Find where the given text appears and provide that cell's center as (x, y) coordinate. 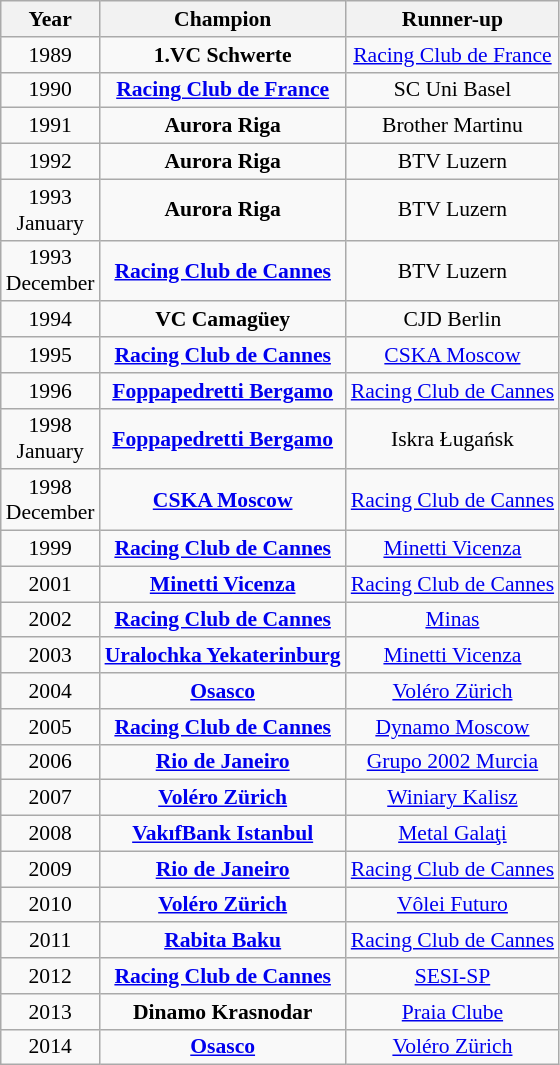
Champion (223, 19)
2004 (50, 691)
2012 (50, 976)
1999 (50, 549)
2007 (50, 798)
VakıfBank Istanbul (223, 834)
1996 (50, 391)
Winiary Kalisz (452, 798)
2003 (50, 656)
1998January (50, 438)
2013 (50, 1012)
2002 (50, 620)
2009 (50, 869)
1993December (50, 270)
Dynamo Moscow (452, 727)
Metal Galaţi (452, 834)
1990 (50, 90)
1995 (50, 355)
1.VC Schwerte (223, 55)
SC Uni Basel (452, 90)
Iskra Ługańsk (452, 438)
Uralochka Yekaterinburg (223, 656)
1991 (50, 126)
VC Camagüey (223, 320)
Rabita Baku (223, 941)
1989 (50, 55)
Minas (452, 620)
1998December (50, 500)
SESI-SP (452, 976)
2010 (50, 905)
Vôlei Futuro (452, 905)
Grupo 2002 Murcia (452, 762)
2006 (50, 762)
Runner-up (452, 19)
2001 (50, 584)
Dinamo Krasnodar (223, 1012)
Year (50, 19)
2008 (50, 834)
1994 (50, 320)
CJD Berlin (452, 320)
1992 (50, 162)
1993January (50, 210)
Brother Martinu (452, 126)
2014 (50, 1047)
2005 (50, 727)
Praia Clube (452, 1012)
2011 (50, 941)
